Extract the [X, Y] coordinate from the center of the cell holding the provided text.  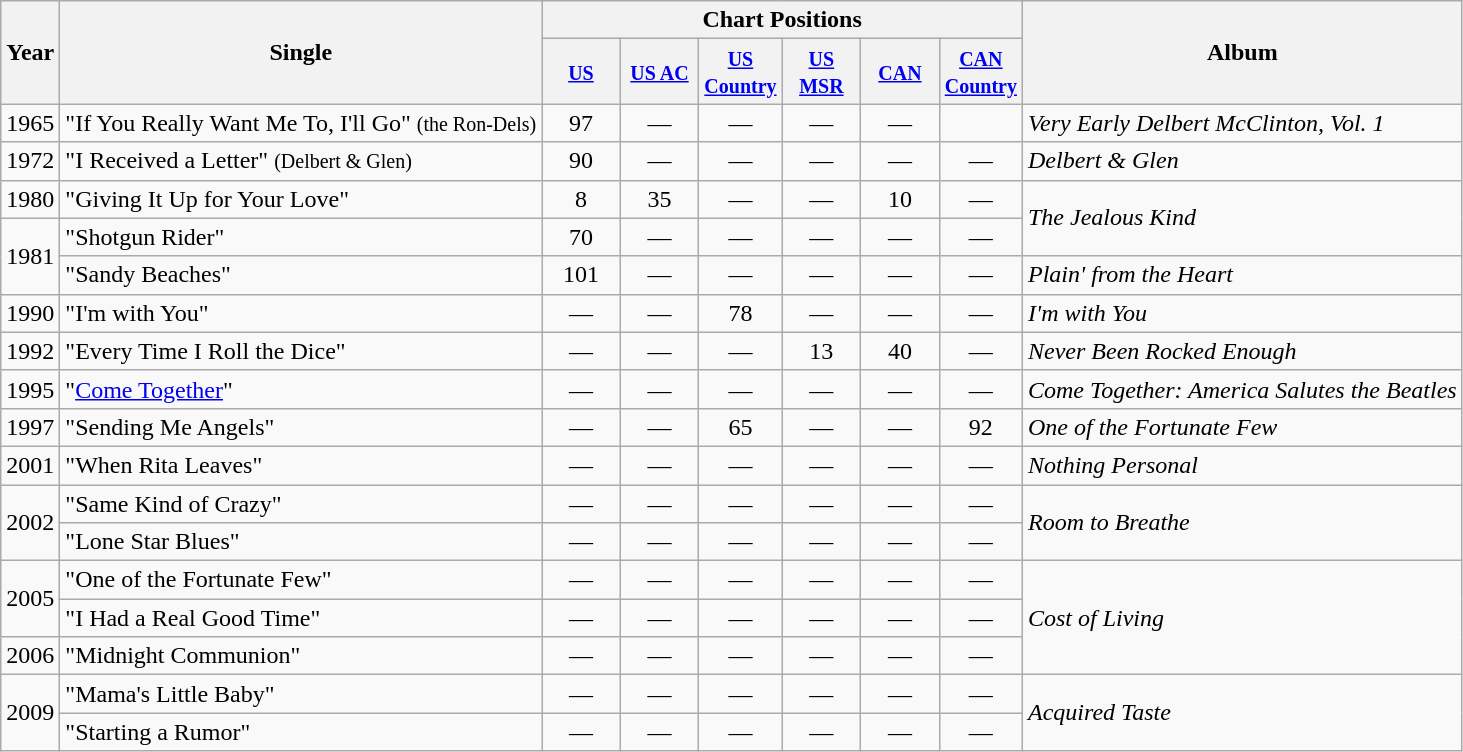
101 [582, 275]
2009 [30, 713]
Chart Positions [782, 20]
2006 [30, 656]
35 [660, 199]
1990 [30, 313]
1997 [30, 427]
US [582, 72]
Very Early Delbert McClinton, Vol. 1 [1242, 123]
2001 [30, 465]
1972 [30, 161]
"I Received a Letter" (Delbert & Glen) [301, 161]
10 [900, 199]
1981 [30, 256]
US AC [660, 72]
40 [900, 351]
65 [740, 427]
"I'm with You" [301, 313]
"Mama's Little Baby" [301, 694]
1980 [30, 199]
Cost of Living [1242, 618]
"Sandy Beaches" [301, 275]
One of the Fortunate Few [1242, 427]
Acquired Taste [1242, 713]
I'm with You [1242, 313]
"One of the Fortunate Few" [301, 580]
97 [582, 123]
"Come Together" [301, 389]
2005 [30, 599]
Album [1242, 52]
"Same Kind of Crazy" [301, 503]
2002 [30, 522]
"Giving It Up for Your Love" [301, 199]
"Every Time I Roll the Dice" [301, 351]
8 [582, 199]
Single [301, 52]
1965 [30, 123]
Come Together: America Salutes the Beatles [1242, 389]
CAN Country [980, 72]
Nothing Personal [1242, 465]
13 [822, 351]
Plain' from the Heart [1242, 275]
70 [582, 237]
"If You Really Want Me To, I'll Go" (the Ron-Dels) [301, 123]
"I Had a Real Good Time" [301, 618]
92 [980, 427]
78 [740, 313]
Never Been Rocked Enough [1242, 351]
1995 [30, 389]
"Starting a Rumor" [301, 732]
Delbert & Glen [1242, 161]
"Shotgun Rider" [301, 237]
"Sending Me Angels" [301, 427]
"Midnight Communion" [301, 656]
1992 [30, 351]
US MSR [822, 72]
"When Rita Leaves" [301, 465]
US Country [740, 72]
90 [582, 161]
"Lone Star Blues" [301, 542]
CAN [900, 72]
Room to Breathe [1242, 522]
The Jealous Kind [1242, 218]
Year [30, 52]
